Return [x, y] of the center of cell containing provided text 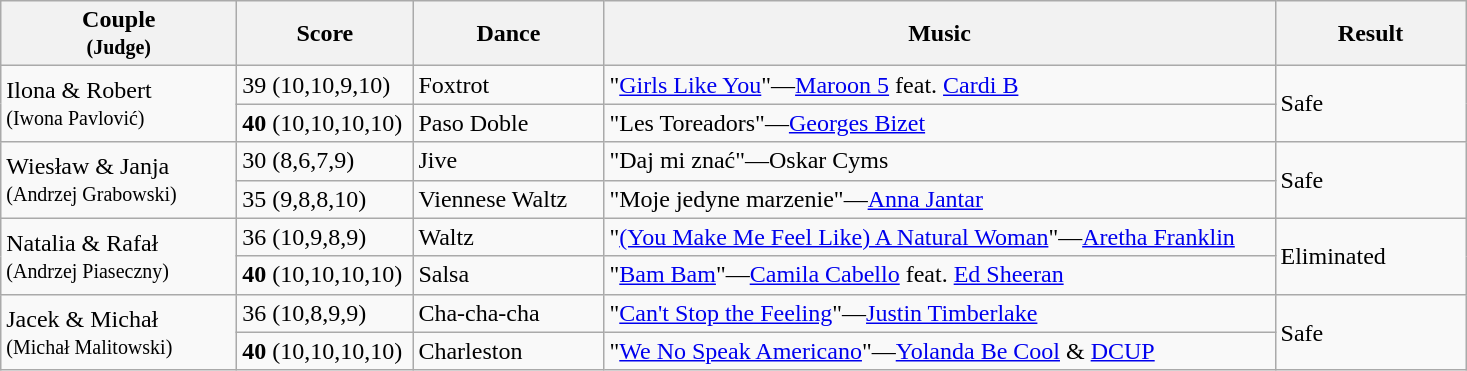
"Moje jedyne marzenie"—Anna Jantar [940, 199]
"Can't Stop the Feeling"—Justin Timberlake [940, 313]
36 (10,8,9,9) [325, 313]
35 (9,8,8,10) [325, 199]
Salsa [508, 275]
30 (8,6,7,9) [325, 161]
Wiesław & Janja(Andrzej Grabowski) [119, 180]
Charleston [508, 351]
"Bam Bam"—Camila Cabello feat. Ed Sheeran [940, 275]
Waltz [508, 237]
Jacek & Michał(Michał Malitowski) [119, 332]
Cha-cha-cha [508, 313]
Ilona & Robert(Iwona Pavlović) [119, 104]
Music [940, 34]
Natalia & Rafał(Andrzej Piaseczny) [119, 256]
"Les Toreadors"—Georges Bizet [940, 123]
Couple(Judge) [119, 34]
Dance [508, 34]
39 (10,10,9,10) [325, 85]
"Daj mi znać"—Oskar Cyms [940, 161]
"We No Speak Americano"—Yolanda Be Cool & DCUP [940, 351]
Paso Doble [508, 123]
Jive [508, 161]
Foxtrot [508, 85]
"Girls Like You"—Maroon 5 feat. Cardi B [940, 85]
"(You Make Me Feel Like) A Natural Woman"—Aretha Franklin [940, 237]
Score [325, 34]
Eliminated [1370, 256]
Viennese Waltz [508, 199]
Result [1370, 34]
36 (10,9,8,9) [325, 237]
